Provide the (x, y) coordinate of the cell's center where the given text is located.  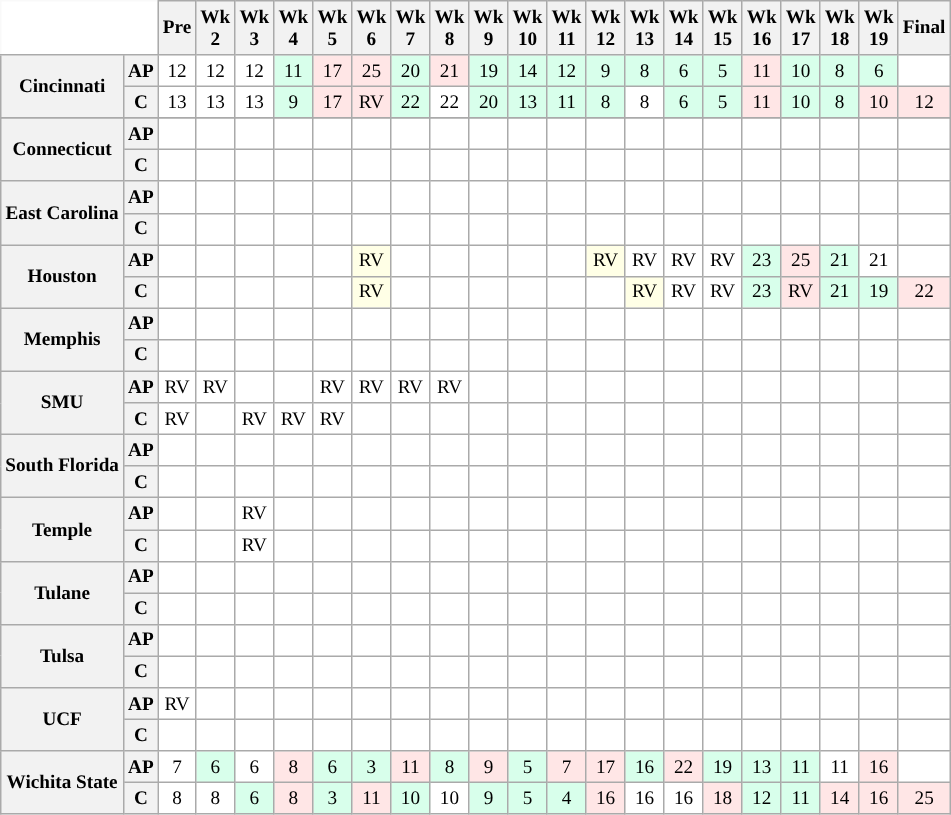
South Florida (62, 466)
Wk12 (606, 28)
Pre (177, 28)
18 (722, 798)
Wk16 (762, 28)
Wk19 (878, 28)
East Carolina (62, 212)
Wk8 (450, 28)
Tulane (62, 592)
Wk17 (800, 28)
4 (566, 798)
Wk13 (644, 28)
Wk6 (372, 28)
Houston (62, 276)
Wk3 (254, 28)
Wk11 (566, 28)
Wk4 (294, 28)
UCF (62, 720)
Wk10 (528, 28)
Tulsa (62, 656)
Wichita State (62, 782)
Wk18 (840, 28)
Connecticut (62, 150)
Wk2 (216, 28)
Final (924, 28)
Memphis (62, 340)
Cincinnati (62, 86)
Wk9 (488, 28)
Wk5 (332, 28)
SMU (62, 402)
Temple (62, 530)
Wk14 (684, 28)
Wk7 (410, 28)
Wk15 (722, 28)
